Scan for the cell matching the given text and deliver its (x, y) coordinate at center. 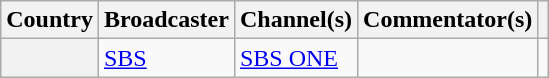
Country (50, 20)
Commentator(s) (448, 20)
SBS (166, 58)
Broadcaster (166, 20)
Channel(s) (296, 20)
SBS ONE (296, 58)
